Return the (X, Y) coordinate for the center point of the cell that contains the specified text.  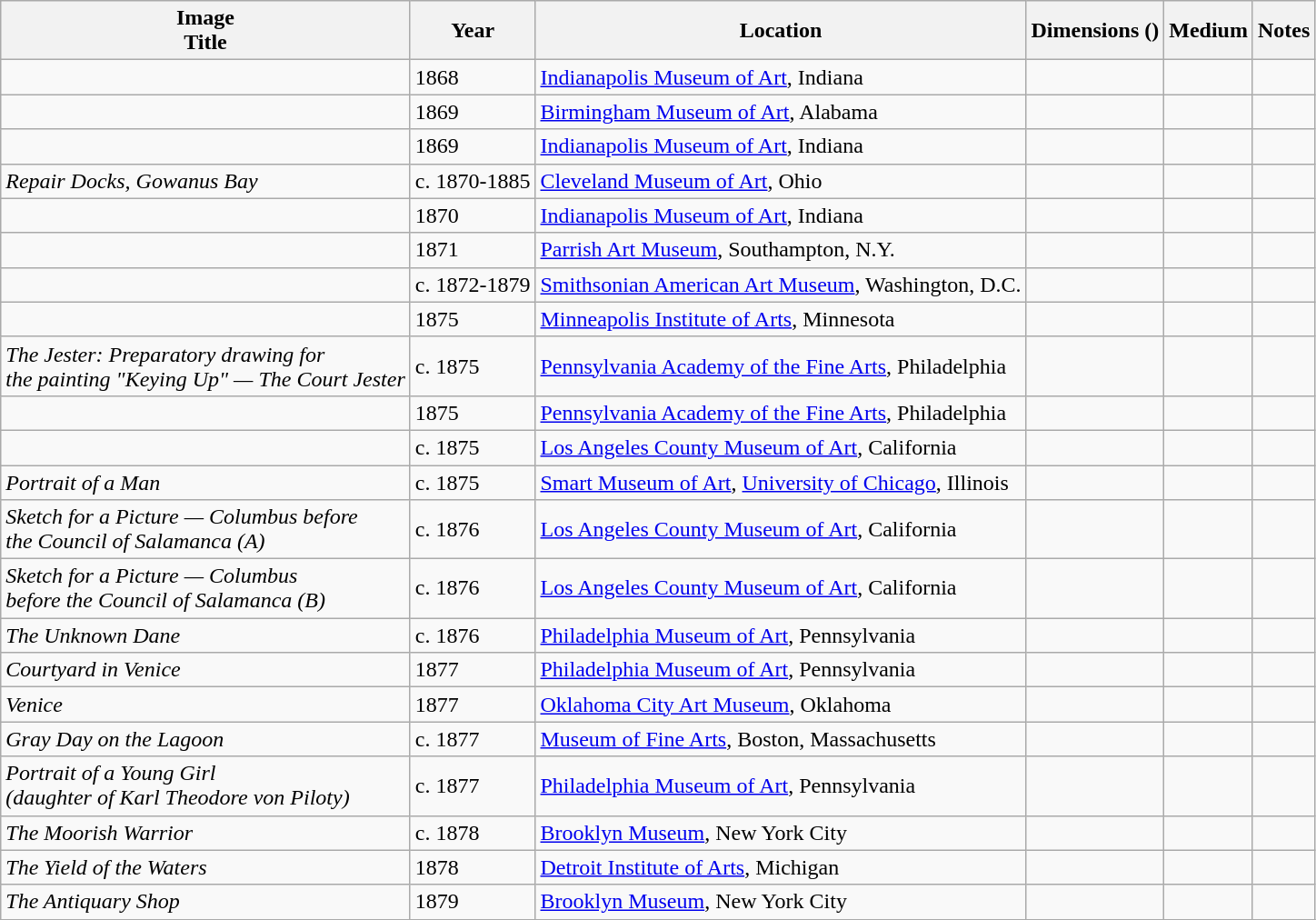
Oklahoma City Art Museum, Oklahoma (781, 705)
c. 1870-1885 (473, 181)
1879 (473, 902)
Sketch for a Picture — Columbus before the Council of Salamanca (A) (205, 529)
Parrish Art Museum, Southampton, N.Y. (781, 250)
Cleveland Museum of Art, Ohio (781, 181)
1871 (473, 250)
Location (781, 31)
Gray Day on the Lagoon (205, 739)
Venice (205, 705)
1870 (473, 215)
The Jester: Preparatory drawing for the painting "Keying Up" — The Court Jester (205, 365)
Repair Docks, Gowanus Bay (205, 181)
The Moorish Warrior (205, 833)
Courtyard in Venice (205, 670)
Year (473, 31)
The Yield of the Waters (205, 867)
Notes (1283, 31)
Portrait of a Young Girl (daughter of Karl Theodore von Piloty) (205, 785)
Minneapolis Institute of Arts, Minnesota (781, 319)
c. 1872-1879 (473, 285)
Birmingham Museum of Art, Alabama (781, 112)
Sketch for a Picture — Columbus before the Council of Salamanca (B) (205, 589)
Dimensions () (1095, 31)
c. 1878 (473, 833)
ImageTitle (205, 31)
The Unknown Dane (205, 635)
Museum of Fine Arts, Boston, Massachusetts (781, 739)
Detroit Institute of Arts, Michigan (781, 867)
Medium (1209, 31)
Portrait of a Man (205, 483)
1878 (473, 867)
Smart Museum of Art, University of Chicago, Illinois (781, 483)
The Antiquary Shop (205, 902)
1868 (473, 77)
Smithsonian American Art Museum, Washington, D.C. (781, 285)
